Determine the (x, y) coordinate at the center of the cell enclosing the given text.  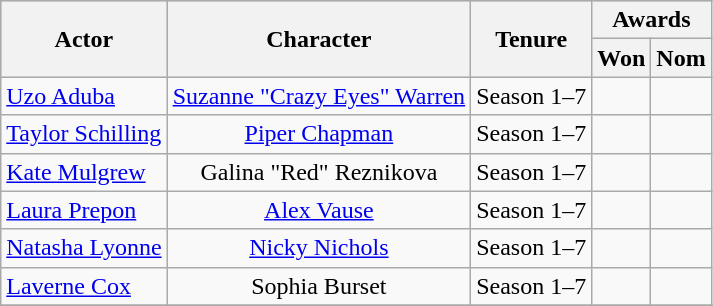
Piper Chapman (319, 134)
Galina "Red" Reznikova (319, 172)
Nicky Nichols (319, 248)
Alex Vause (319, 210)
Suzanne "Crazy Eyes" Warren (319, 96)
Uzo Aduba (84, 96)
Character (319, 39)
Sophia Burset (319, 286)
Tenure (532, 39)
Awards (652, 20)
Taylor Schilling (84, 134)
Laura Prepon (84, 210)
Won (622, 58)
Nom (681, 58)
Actor (84, 39)
Kate Mulgrew (84, 172)
Laverne Cox (84, 286)
Natasha Lyonne (84, 248)
